For the text-containing cell, return its midpoint in (x, y) coordinate format. 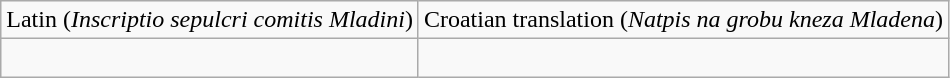
Latin (Inscriptio sepulcri comitis Mladini) (210, 20)
Croatian translation (Natpis na grobu kneza Mladena) (683, 20)
